Identify which cell holds the provided text, then report its (x, y) central coordinate. 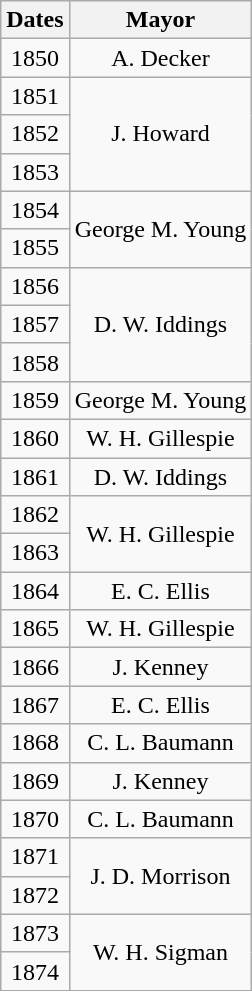
1853 (35, 172)
1858 (35, 362)
1870 (35, 819)
Mayor (160, 20)
1857 (35, 324)
1861 (35, 477)
1874 (35, 971)
1860 (35, 438)
A. Decker (160, 58)
1856 (35, 286)
1855 (35, 248)
J. D. Morrison (160, 876)
1867 (35, 705)
1873 (35, 933)
1852 (35, 134)
1865 (35, 629)
J. Howard (160, 134)
W. H. Sigman (160, 952)
1868 (35, 743)
1854 (35, 210)
1863 (35, 553)
1872 (35, 895)
1850 (35, 58)
Dates (35, 20)
1864 (35, 591)
1869 (35, 781)
1851 (35, 96)
1866 (35, 667)
1859 (35, 400)
1871 (35, 857)
1862 (35, 515)
